From the cell containing the given text, extract its center point as (X, Y) coordinate. 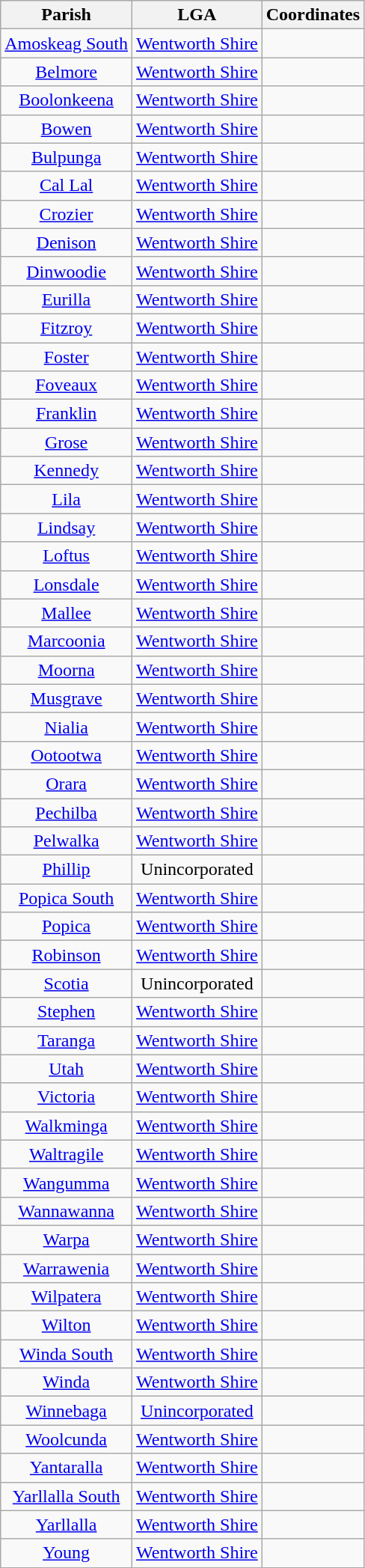
Eurilla (67, 299)
Amoskeag South (67, 43)
Young (67, 1553)
Phillip (67, 870)
Cal Lal (67, 186)
Foster (67, 357)
Lindsay (67, 528)
Mallee (67, 613)
Marcoonia (67, 641)
Franklin (67, 414)
Woolcunda (67, 1439)
Wangumma (67, 1183)
Nialia (67, 727)
Denison (67, 242)
Bulpunga (67, 157)
Parish (67, 15)
Lonsdale (67, 585)
Crozier (67, 214)
Bowen (67, 129)
Yantaralla (67, 1468)
Scotia (67, 983)
Stephen (67, 1012)
Foveaux (67, 385)
Yarllalla South (67, 1496)
Moorna (67, 670)
Winda South (67, 1354)
Waltragile (67, 1154)
Musgrave (67, 698)
Taranga (67, 1040)
Wannawanna (67, 1211)
Robinson (67, 955)
Winda (67, 1382)
Grose (67, 442)
Victoria (67, 1097)
Loftus (67, 556)
Popica (67, 927)
Winnebaga (67, 1411)
Pelwalka (67, 841)
Yarllalla (67, 1525)
Warpa (67, 1239)
Warrawenia (67, 1269)
Fitzroy (67, 328)
Boolonkeena (67, 100)
Orara (67, 784)
Dinwoodie (67, 271)
Ootootwa (67, 755)
Pechilba (67, 812)
Belmore (67, 72)
Wilpatera (67, 1297)
Wilton (67, 1326)
Popica South (67, 898)
Kennedy (67, 471)
Walkminga (67, 1126)
LGA (197, 15)
Lila (67, 499)
Coordinates (313, 15)
Utah (67, 1069)
